From the cell containing the given text, extract its center point as (x, y) coordinate. 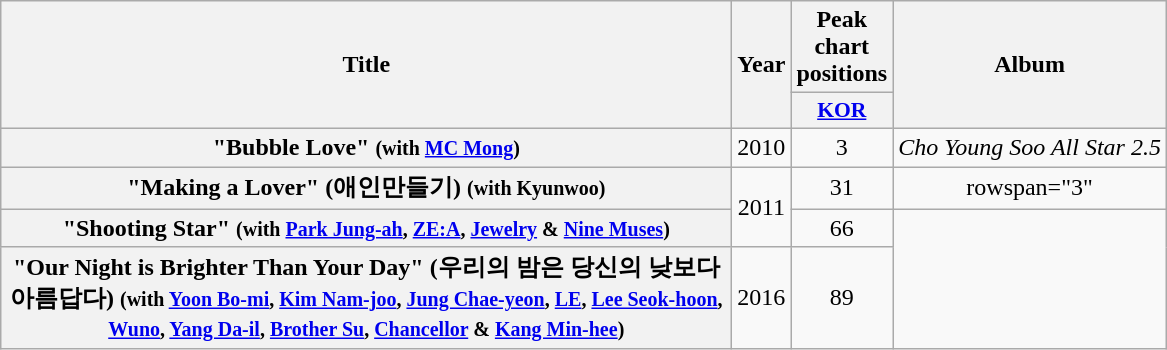
"Making a Lover" (애인만들기) (with Kyunwoo) (366, 188)
Peak chart positions (842, 47)
Album (1030, 65)
"Bubble Love" (with MC Mong) (366, 147)
"Shooting Star" (with Park Jung-ah, ZE:A, Jewelry & Nine Muses) (366, 228)
66 (842, 228)
Cho Young Soo All Star 2.5 (1030, 147)
3 (842, 147)
KOR (842, 111)
2010 (762, 147)
2011 (762, 206)
rowspan="3" (1030, 188)
89 (842, 298)
2016 (762, 298)
31 (842, 188)
Title (366, 65)
Year (762, 65)
